Find where the given text appears and provide that cell's center as [X, Y] coordinate. 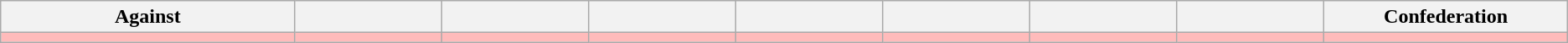
Confederation [1446, 17]
Against [147, 17]
